Output the [x, y] coordinate of the center of the cell containing the given text.  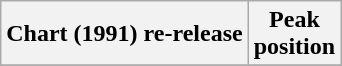
Chart (1991) re-release [124, 34]
Peakposition [294, 34]
